Determine the (X, Y) coordinate at the center of the cell enclosing the given text.  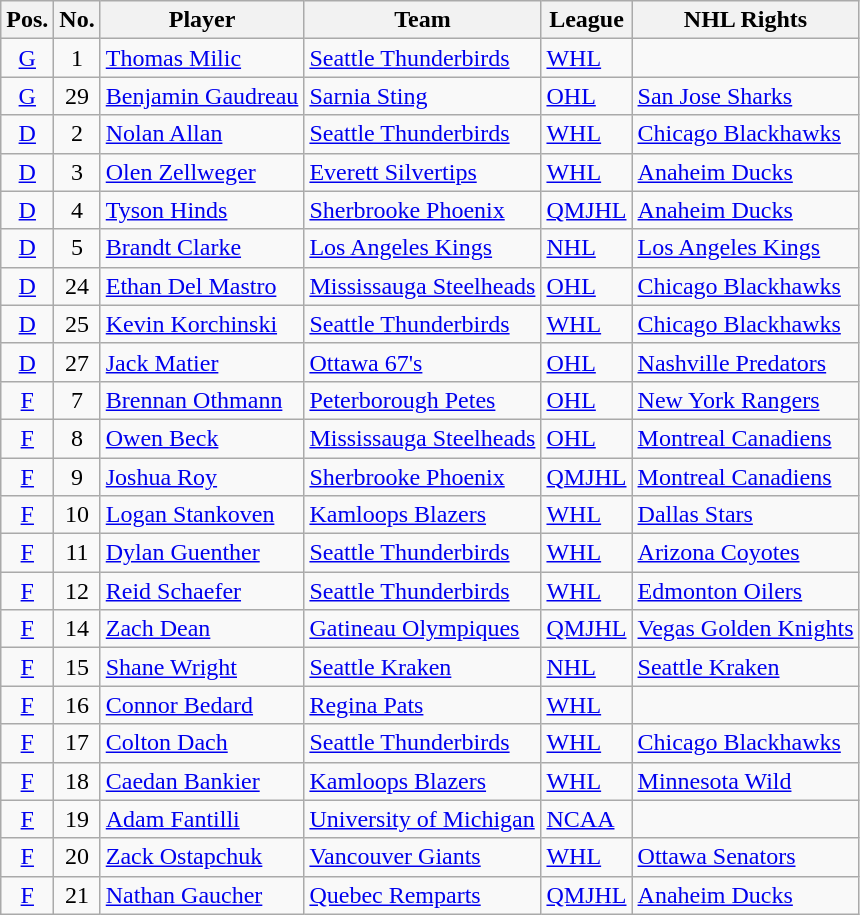
Quebec Remparts (422, 895)
Pos. (28, 20)
Ottawa 67's (422, 362)
Colton Dach (202, 743)
Dallas Stars (746, 515)
Player (202, 20)
Ethan Del Mastro (202, 286)
Logan Stankoven (202, 515)
27 (77, 362)
19 (77, 819)
11 (77, 553)
Caedan Bankier (202, 781)
Nashville Predators (746, 362)
Gatineau Olympiques (422, 629)
1 (77, 58)
Dylan Guenther (202, 553)
Everett Silvertips (422, 172)
Tyson Hinds (202, 210)
21 (77, 895)
25 (77, 324)
New York Rangers (746, 400)
Jack Matier (202, 362)
Ottawa Senators (746, 857)
Adam Fantilli (202, 819)
Benjamin Gaudreau (202, 96)
5 (77, 248)
15 (77, 667)
Arizona Coyotes (746, 553)
Connor Bedard (202, 705)
Shane Wright (202, 667)
Joshua Roy (202, 477)
Vancouver Giants (422, 857)
29 (77, 96)
Owen Beck (202, 438)
Zack Ostapchuk (202, 857)
2 (77, 134)
7 (77, 400)
No. (77, 20)
8 (77, 438)
24 (77, 286)
Thomas Milic (202, 58)
Brandt Clarke (202, 248)
12 (77, 591)
20 (77, 857)
University of Michigan (422, 819)
Nathan Gaucher (202, 895)
17 (77, 743)
Team (422, 20)
Kevin Korchinski (202, 324)
4 (77, 210)
18 (77, 781)
Sarnia Sting (422, 96)
Olen Zellweger (202, 172)
San Jose Sharks (746, 96)
Edmonton Oilers (746, 591)
Peterborough Petes (422, 400)
3 (77, 172)
NCAA (586, 819)
Nolan Allan (202, 134)
League (586, 20)
14 (77, 629)
9 (77, 477)
Regina Pats (422, 705)
Zach Dean (202, 629)
Reid Schaefer (202, 591)
16 (77, 705)
Minnesota Wild (746, 781)
10 (77, 515)
Brennan Othmann (202, 400)
NHL Rights (746, 20)
Vegas Golden Knights (746, 629)
